Return the [x, y] coordinate for the center point of the cell that contains the specified text.  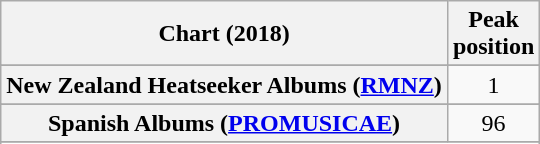
Chart (2018) [224, 34]
Peak position [493, 34]
1 [493, 85]
Spanish Albums (PROMUSICAE) [224, 123]
New Zealand Heatseeker Albums (RMNZ) [224, 85]
96 [493, 123]
